Return (x, y) of the center of cell containing provided text 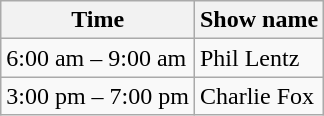
Charlie Fox (258, 96)
Time (98, 20)
Phil Lentz (258, 58)
Show name (258, 20)
3:00 pm – 7:00 pm (98, 96)
6:00 am – 9:00 am (98, 58)
